Search for the cell housing the specified text and yield its [X, Y] center coordinate. 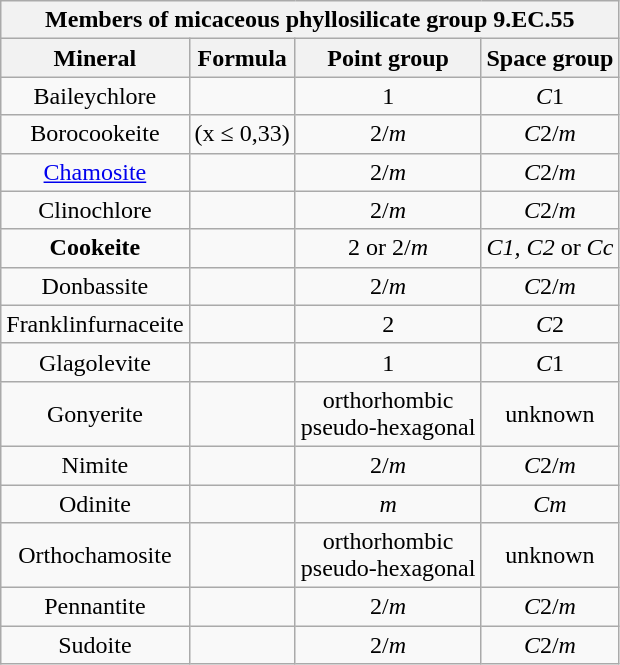
2 or 2/m [388, 248]
Point group [388, 58]
C2 [550, 324]
Franklinfurnaceite [95, 324]
Chamosite [95, 172]
Glagolevite [95, 362]
Borocookeite [95, 134]
Formula [242, 58]
Gonyerite [95, 414]
Members of micaceous phyllosilicate group 9.EC.55 [310, 20]
Space group [550, 58]
Cookeite [95, 248]
Nimite [95, 465]
Cm [550, 503]
2 [388, 324]
Mineral [95, 58]
Odinite [95, 503]
Sudoite [95, 645]
Baileychlore [95, 96]
Pennantite [95, 607]
(x ≤ 0,33) [242, 134]
Clinochlore [95, 210]
m [388, 503]
C1, C2 or Cc [550, 248]
Donbassite [95, 286]
Orthochamosite [95, 556]
